Find where the given text appears and provide that cell's center as (x, y) coordinate. 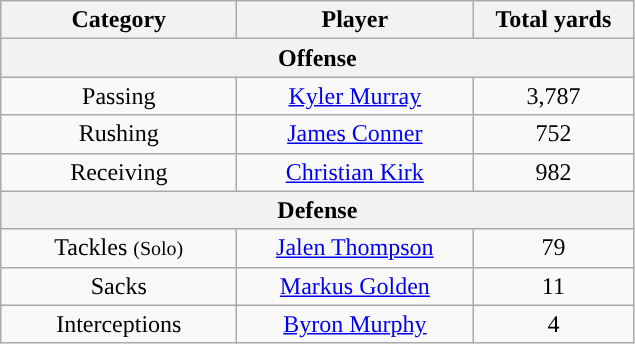
Player (355, 20)
752 (554, 134)
Interceptions (119, 324)
Offense (318, 58)
Rushing (119, 134)
Passing (119, 96)
3,787 (554, 96)
Total yards (554, 20)
Sacks (119, 286)
Markus Golden (355, 286)
Tackles (Solo) (119, 248)
11 (554, 286)
79 (554, 248)
Kyler Murray (355, 96)
Category (119, 20)
982 (554, 172)
Defense (318, 210)
Receiving (119, 172)
James Conner (355, 134)
Jalen Thompson (355, 248)
Christian Kirk (355, 172)
Byron Murphy (355, 324)
4 (554, 324)
